Scan for the cell matching the given text and deliver its [x, y] coordinate at center. 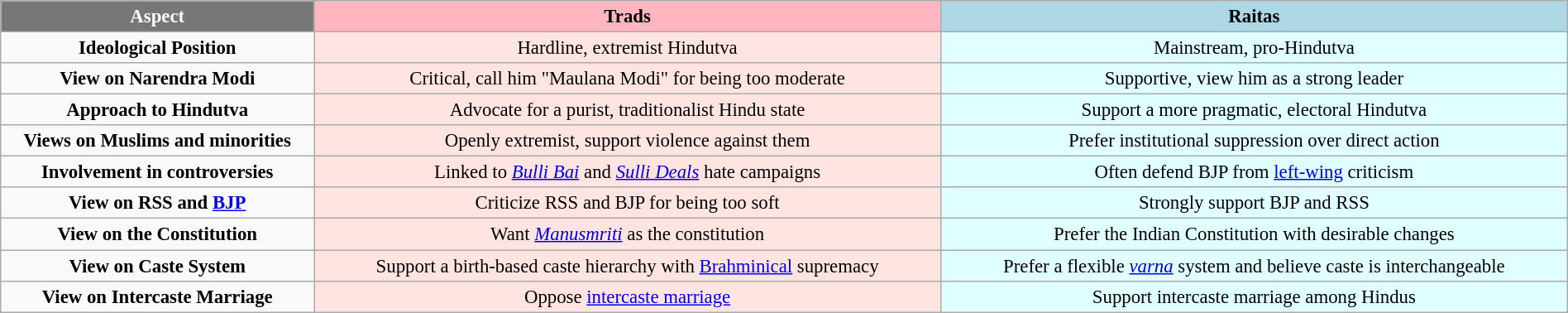
Support a more pragmatic, electoral Hindutva [1254, 110]
Mainstream, pro-Hindutva [1254, 48]
Prefer institutional suppression over direct action [1254, 141]
Supportive, view him as a strong leader [1254, 79]
Often defend BJP from left-wing criticism [1254, 172]
Critical, call him "Maulana Modi" for being too moderate [628, 79]
Hardline, extremist Hindutva [628, 48]
Criticize RSS and BJP for being too soft [628, 203]
Aspect [157, 17]
Prefer a flexible varna system and believe caste is interchangeable [1254, 266]
Want Manusmriti as the constitution [628, 234]
View on Intercaste Marriage [157, 296]
Trads [628, 17]
Approach to Hindutva [157, 110]
Linked to Bulli Bai and Sulli Deals hate campaigns [628, 172]
Ideological Position [157, 48]
Oppose intercaste marriage [628, 296]
Strongly support BJP and RSS [1254, 203]
View on RSS and BJP [157, 203]
Advocate for a purist, traditionalist Hindu state [628, 110]
Support intercaste marriage among Hindus [1254, 296]
Views on Muslims and minorities [157, 141]
Support a birth-based caste hierarchy with Brahminical supremacy [628, 266]
Raitas [1254, 17]
View on the Constitution [157, 234]
Openly extremist, support violence against them [628, 141]
View on Narendra Modi [157, 79]
Prefer the Indian Constitution with desirable changes [1254, 234]
Involvement in controversies [157, 172]
View on Caste System [157, 266]
